Return the (x, y) coordinate for the center point of the cell that contains the specified text.  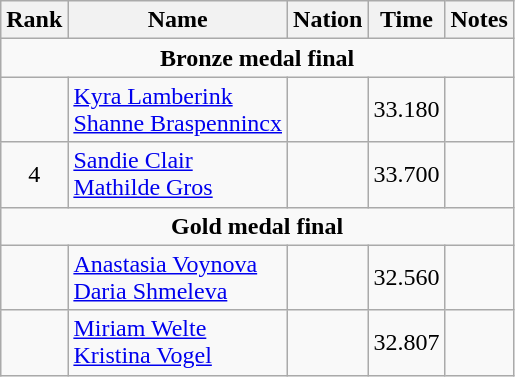
Kyra LamberinkShanne Braspennincx (178, 110)
33.700 (406, 174)
Gold medal final (258, 226)
Nation (328, 20)
Name (178, 20)
Sandie ClairMathilde Gros (178, 174)
Notes (479, 20)
Miriam WelteKristina Vogel (178, 342)
Anastasia VoynovaDaria Shmeleva (178, 278)
33.180 (406, 110)
Time (406, 20)
32.560 (406, 278)
Bronze medal final (258, 58)
32.807 (406, 342)
Rank (34, 20)
4 (34, 174)
